From the cell containing the given text, extract its center point as (x, y) coordinate. 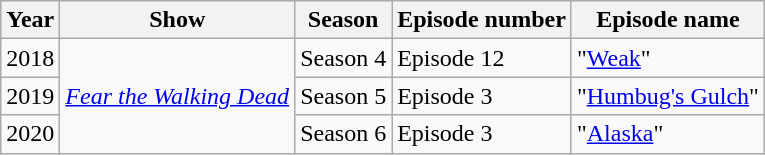
Season 5 (344, 96)
2020 (30, 134)
"Humbug's Gulch" (668, 96)
Show (178, 20)
Episode name (668, 20)
"Alaska" (668, 134)
2018 (30, 58)
Season 6 (344, 134)
Episode 12 (482, 58)
Episode number (482, 20)
Season (344, 20)
Season 4 (344, 58)
Fear the Walking Dead (178, 96)
"Weak" (668, 58)
Year (30, 20)
2019 (30, 96)
